Provide the (x, y) coordinate of the cell's center where the given text is located.  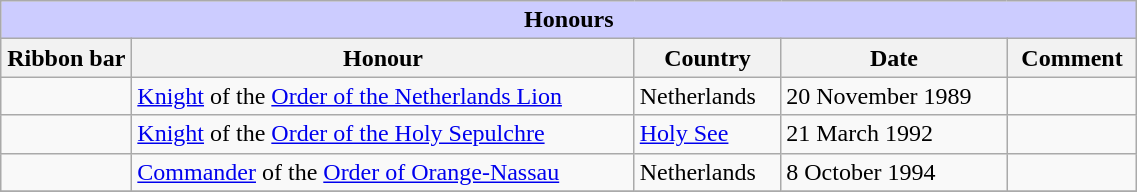
Country (708, 58)
Holy See (708, 134)
Commander of the Order of Orange-Nassau (383, 172)
21 March 1992 (894, 134)
8 October 1994 (894, 172)
Knight of the Order of the Holy Sepulchre (383, 134)
Ribbon bar (66, 58)
Honours (569, 20)
Date (894, 58)
Honour (383, 58)
20 November 1989 (894, 96)
Knight of the Order of the Netherlands Lion (383, 96)
Comment (1072, 58)
